Find where the given text appears and provide that cell's center as [X, Y] coordinate. 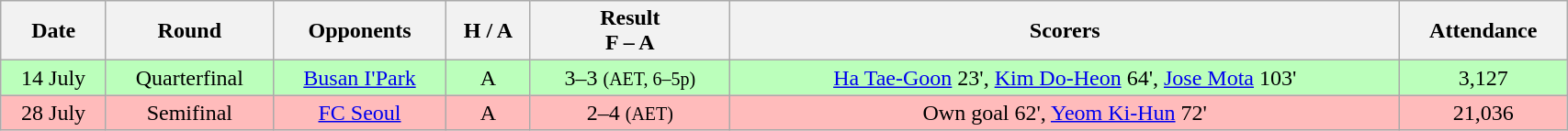
3,127 [1483, 78]
Semifinal [189, 113]
Round [189, 31]
Busan I'Park [360, 78]
2–4 (AET) [630, 113]
Opponents [360, 31]
3–3 (AET, 6–5p) [630, 78]
14 July [53, 78]
Attendance [1483, 31]
Own goal 62', Yeom Ki-Hun 72' [1066, 113]
Scorers [1066, 31]
Ha Tae-Goon 23', Kim Do-Heon 64', Jose Mota 103' [1066, 78]
21,036 [1483, 113]
H / A [489, 31]
28 July [53, 113]
Date [53, 31]
ResultF – A [630, 31]
FC Seoul [360, 113]
Quarterfinal [189, 78]
